Output the [x, y] coordinate of the center of the cell containing the given text.  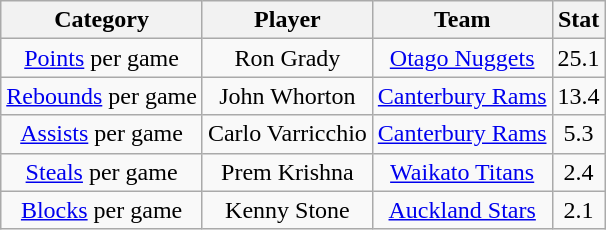
5.3 [578, 134]
Prem Krishna [287, 172]
Otago Nuggets [462, 58]
Waikato Titans [462, 172]
Points per game [102, 58]
Assists per game [102, 134]
Auckland Stars [462, 210]
Rebounds per game [102, 96]
Team [462, 20]
2.1 [578, 210]
25.1 [578, 58]
Stat [578, 20]
Player [287, 20]
Category [102, 20]
2.4 [578, 172]
Blocks per game [102, 210]
Kenny Stone [287, 210]
Steals per game [102, 172]
Ron Grady [287, 58]
13.4 [578, 96]
Carlo Varricchio [287, 134]
John Whorton [287, 96]
